Return [x, y] of the center of cell containing provided text 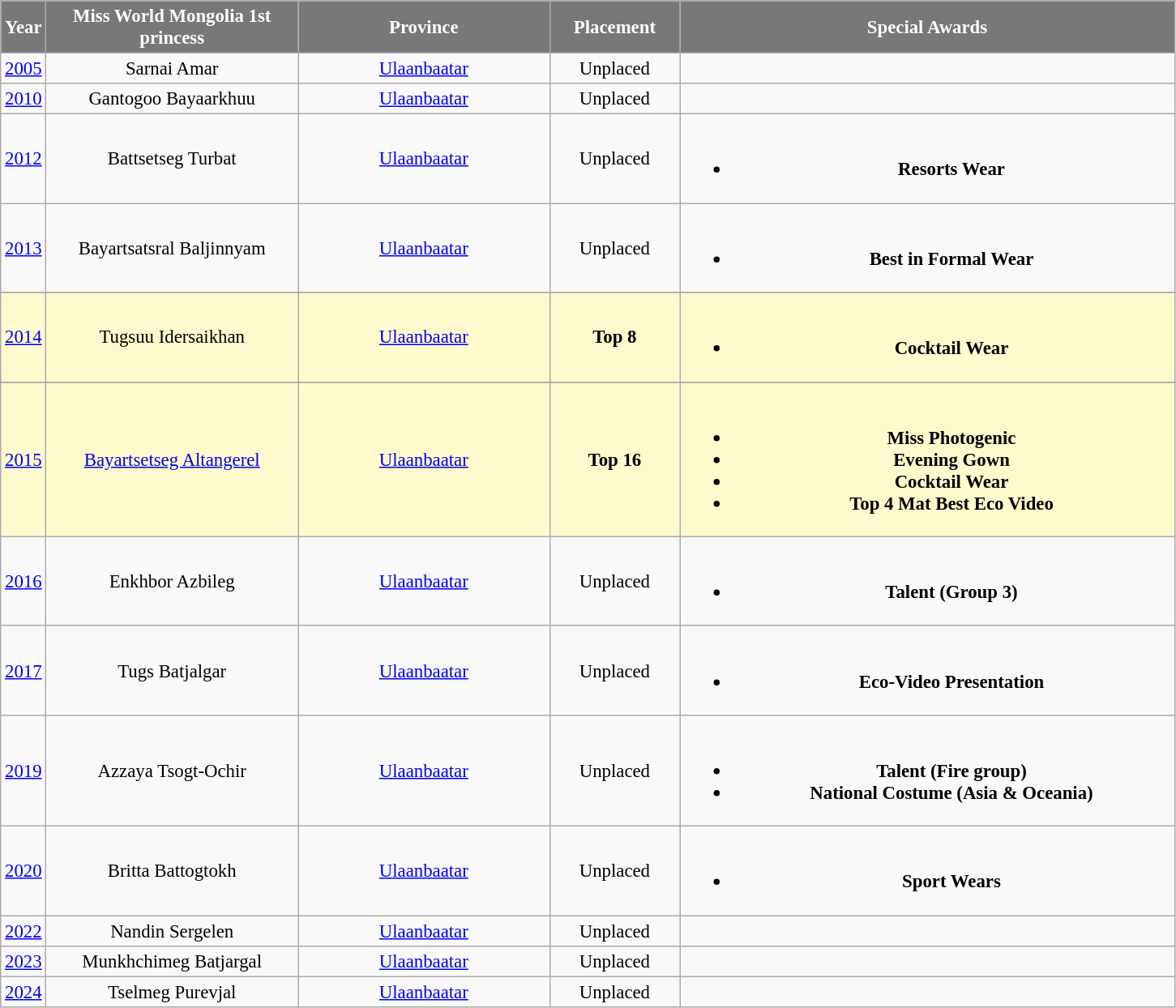
Top 16 [614, 459]
Nandin Sergelen [172, 931]
2020 [24, 871]
Resorts Wear [927, 159]
2024 [24, 992]
Enkhbor Azbileg [172, 581]
Top 8 [614, 337]
2022 [24, 931]
Province [425, 28]
2012 [24, 159]
Eco-Video Presentation [927, 670]
Bayartsatsral Baljinnyam [172, 248]
2013 [24, 248]
Sport Wears [927, 871]
Year [24, 28]
Cocktail Wear [927, 337]
Gantogoo Bayaarkhuu [172, 99]
Miss Photogenic Evening Gown Cocktail WearTop 4 Mat Best Eco Video [927, 459]
Sarnai Amar [172, 69]
Special Awards [927, 28]
Azzaya Tsogt-Ochir [172, 771]
Tugs Batjalgar [172, 670]
Battsetseg Turbat [172, 159]
Miss World Mongolia 1st princess [172, 28]
Best in Formal Wear [927, 248]
Munkhchimeg Batjargal [172, 962]
2014 [24, 337]
2023 [24, 962]
2015 [24, 459]
Britta Battogtokh [172, 871]
Placement [614, 28]
2017 [24, 670]
Tselmeg Purevjal [172, 992]
2010 [24, 99]
2019 [24, 771]
Tugsuu Idersaikhan [172, 337]
Bayartsetseg Altangerel [172, 459]
Talent (Group 3) [927, 581]
Talent (Fire group) National Costume (Asia & Oceania) [927, 771]
2016 [24, 581]
2005 [24, 69]
